For the text-containing cell, return its midpoint in (x, y) coordinate format. 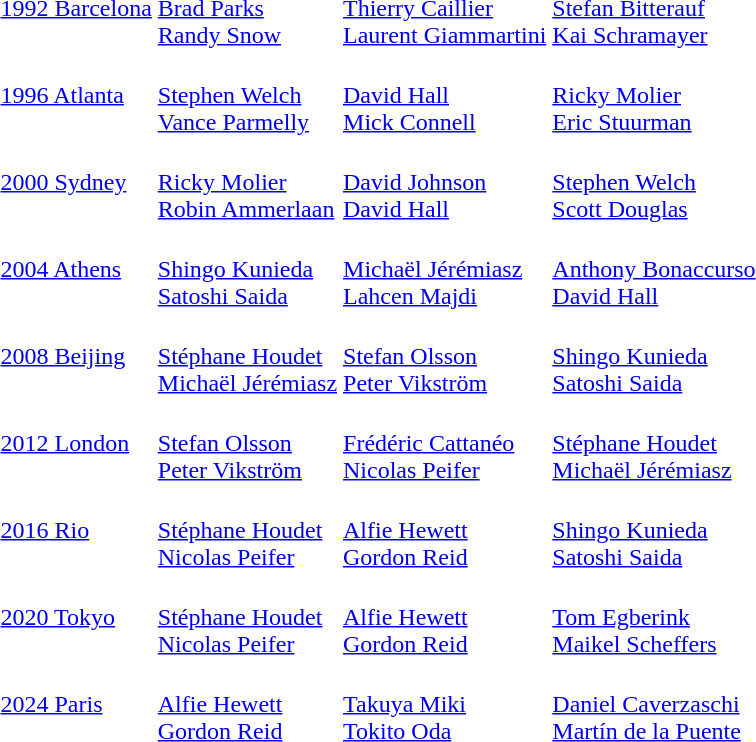
Michaël Jérémiasz Lahcen Majdi (445, 269)
David Johnson David Hall (445, 182)
Stefan Olsson Peter Vikström (445, 356)
David Hall Mick Connell (445, 95)
Shingo Kunieda Satoshi Saida (247, 269)
Frédéric CattanéoNicolas Peifer (445, 443)
Stephen Welch Vance Parmelly (247, 95)
Stefan OlssonPeter Vikström (247, 443)
Ricky Molier Robin Ammerlaan (247, 182)
Stéphane Houdet Michaël Jérémiasz (247, 356)
